Determine the (x, y) coordinate at the center of the cell enclosing the given text.  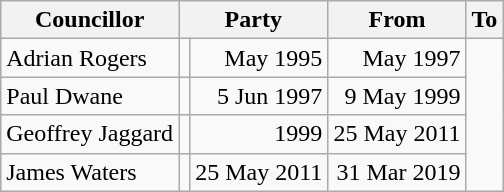
James Waters (90, 172)
Paul Dwane (90, 96)
31 Mar 2019 (397, 172)
Councillor (90, 20)
5 Jun 1997 (259, 96)
May 1997 (397, 58)
From (397, 20)
Party (254, 20)
1999 (259, 134)
9 May 1999 (397, 96)
To (484, 20)
May 1995 (259, 58)
Geoffrey Jaggard (90, 134)
Adrian Rogers (90, 58)
